Locate the cell with the specified text and output its [x, y] center coordinate. 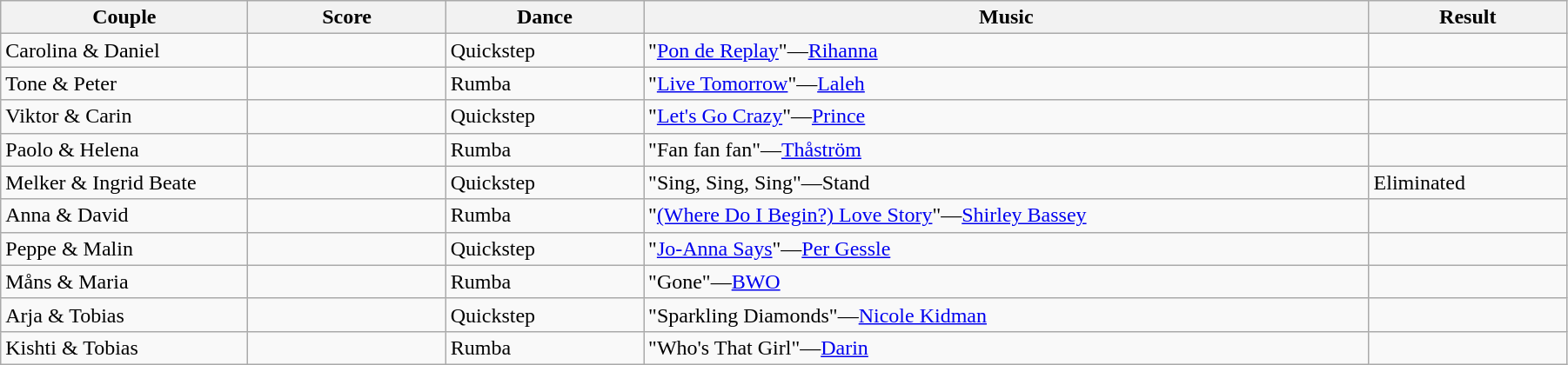
"Fan fan fan"—Thåström [1007, 149]
Paolo & Helena [124, 149]
Dance [545, 17]
Arja & Tobias [124, 315]
"(Where Do I Begin?) Love Story"—Shirley Bassey [1007, 216]
Carolina & Daniel [124, 50]
"Jo-Anna Says"—Per Gessle [1007, 249]
"Gone"—BWO [1007, 282]
Music [1007, 17]
"Sparkling Diamonds"—Nicole Kidman [1007, 315]
Tone & Peter [124, 83]
Score [346, 17]
Result [1467, 17]
"Pon de Replay"—Rihanna [1007, 50]
Couple [124, 17]
"Live Tomorrow"—Laleh [1007, 83]
Peppe & Malin [124, 249]
Måns & Maria [124, 282]
Anna & David [124, 216]
Viktor & Carin [124, 116]
"Who's That Girl"—Darin [1007, 348]
Eliminated [1467, 182]
"Let's Go Crazy"—Prince [1007, 116]
"Sing, Sing, Sing"—Stand [1007, 182]
Melker & Ingrid Beate [124, 182]
Kishti & Tobias [124, 348]
